Return (x, y) of the center of cell containing provided text 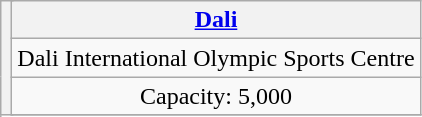
Capacity: 5,000 (216, 96)
Dali (216, 20)
Dali International Olympic Sports Centre (216, 58)
